Scan for the cell matching the given text and deliver its (x, y) coordinate at center. 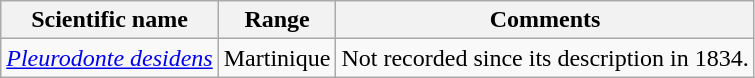
Range (277, 20)
Not recorded since its description in 1834. (545, 58)
Pleurodonte desidens (110, 58)
Comments (545, 20)
Martinique (277, 58)
Scientific name (110, 20)
